Extract the (x, y) coordinate from the center of the cell holding the provided text.  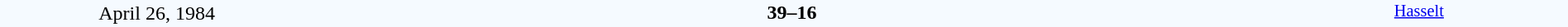
Hasselt (1419, 13)
April 26, 1984 (157, 13)
39–16 (791, 12)
